Return the (x, y) coordinate for the center point of the cell that contains the specified text.  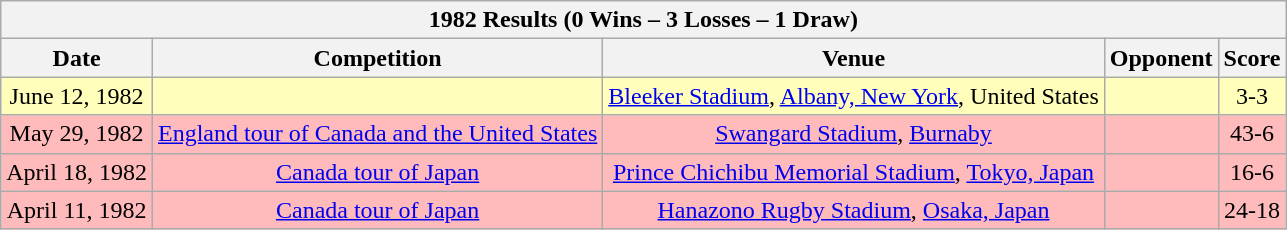
3-3 (1252, 96)
Swangard Stadium, Burnaby (854, 134)
Prince Chichibu Memorial Stadium, Tokyo, Japan (854, 172)
England tour of Canada and the United States (377, 134)
Score (1252, 58)
24-18 (1252, 210)
Competition (377, 58)
43-6 (1252, 134)
April 18, 1982 (77, 172)
June 12, 1982 (77, 96)
Hanazono Rugby Stadium, Osaka, Japan (854, 210)
Bleeker Stadium, Albany, New York, United States (854, 96)
1982 Results (0 Wins – 3 Losses – 1 Draw) (644, 20)
16-6 (1252, 172)
April 11, 1982 (77, 210)
Venue (854, 58)
May 29, 1982 (77, 134)
Date (77, 58)
Opponent (1161, 58)
